Pinpoint the cell where the given text exists, returning its (x, y) midpoint coordinate. 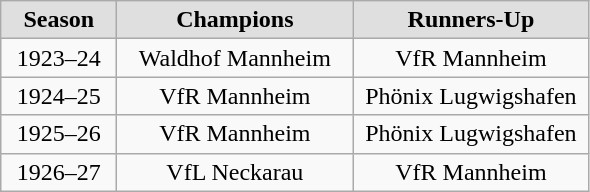
Runners-Up (471, 20)
1923–24 (59, 58)
1926–27 (59, 172)
1924–25 (59, 96)
Champions (235, 20)
VfL Neckarau (235, 172)
Season (59, 20)
1925–26 (59, 134)
Waldhof Mannheim (235, 58)
